Detect which cell encompasses the target text, then output its [x, y] center coordinate. 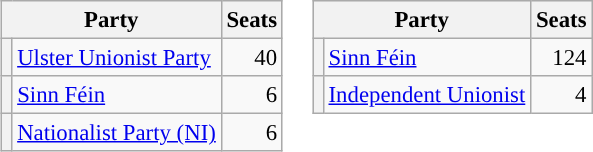
4 [562, 95]
Ulster Unionist Party [116, 58]
Independent Unionist [426, 95]
Nationalist Party (NI) [116, 133]
40 [252, 58]
124 [562, 58]
